Extract the (X, Y) coordinate from the center of the cell holding the provided text.  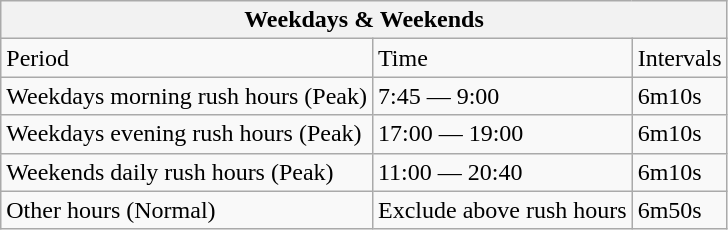
Weekdays morning rush hours (Peak) (187, 96)
Intervals (680, 58)
Time (502, 58)
Weekdays & Weekends (364, 20)
Exclude above rush hours (502, 210)
Weekdays evening rush hours (Peak) (187, 134)
Weekends daily rush hours (Peak) (187, 172)
7:45 — 9:00 (502, 96)
Period (187, 58)
Other hours (Normal) (187, 210)
11:00 — 20:40 (502, 172)
6m50s (680, 210)
17:00 — 19:00 (502, 134)
